Determine the (x, y) coordinate at the center of the cell enclosing the given text.  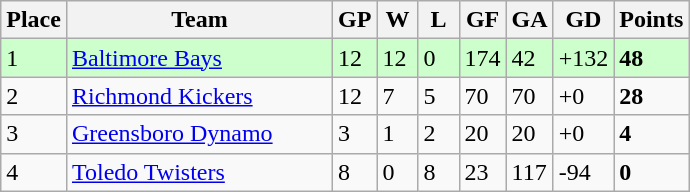
23 (482, 172)
Team (199, 20)
GA (530, 20)
+132 (584, 58)
L (438, 20)
28 (652, 96)
5 (438, 96)
GD (584, 20)
42 (530, 58)
W (398, 20)
Greensboro Dynamo (199, 134)
7 (398, 96)
Place (34, 20)
48 (652, 58)
GP (355, 20)
-94 (584, 172)
117 (530, 172)
Points (652, 20)
Toledo Twisters (199, 172)
Richmond Kickers (199, 96)
GF (482, 20)
Baltimore Bays (199, 58)
174 (482, 58)
